Return the [x, y] coordinate for the center point of the cell that contains the specified text.  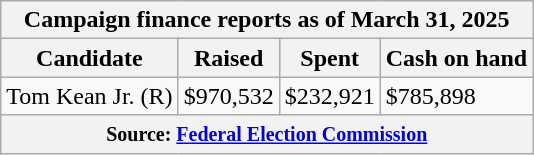
Tom Kean Jr. (R) [90, 96]
Candidate [90, 58]
Campaign finance reports as of March 31, 2025 [267, 20]
Spent [330, 58]
$232,921 [330, 96]
$785,898 [456, 96]
Cash on hand [456, 58]
Source: Federal Election Commission [267, 134]
$970,532 [228, 96]
Raised [228, 58]
